Return the [x, y] coordinate for the center point of the cell that contains the specified text.  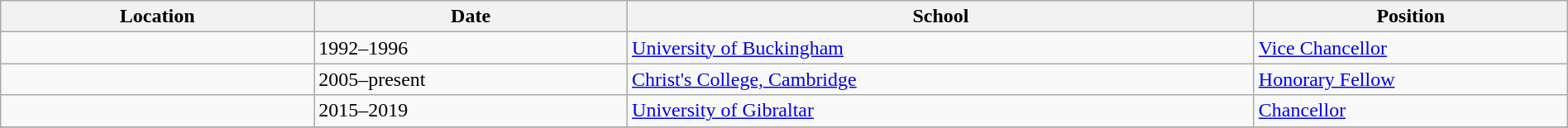
Date [471, 17]
Location [157, 17]
University of Buckingham [941, 48]
Chancellor [1411, 111]
Honorary Fellow [1411, 79]
2005–present [471, 79]
Vice Chancellor [1411, 48]
Christ's College, Cambridge [941, 79]
2015–2019 [471, 111]
School [941, 17]
Position [1411, 17]
University of Gibraltar [941, 111]
1992–1996 [471, 48]
